From the cell containing the given text, extract its center point as (X, Y) coordinate. 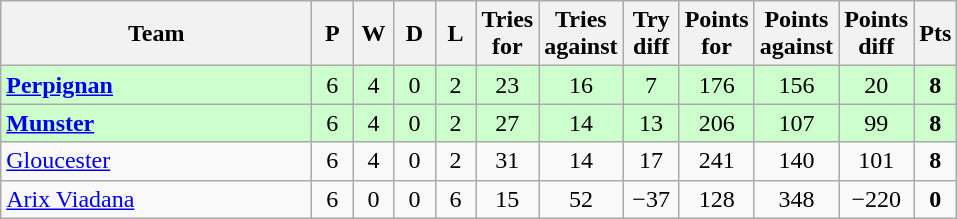
140 (796, 161)
13 (651, 123)
D (414, 34)
27 (508, 123)
241 (716, 161)
−220 (876, 199)
52 (581, 199)
Points for (716, 34)
20 (876, 85)
156 (796, 85)
Points diff (876, 34)
Tries against (581, 34)
99 (876, 123)
31 (508, 161)
206 (716, 123)
Tries for (508, 34)
Team (156, 34)
Try diff (651, 34)
Munster (156, 123)
128 (716, 199)
W (374, 34)
P (332, 34)
Gloucester (156, 161)
Arix Viadana (156, 199)
348 (796, 199)
16 (581, 85)
Pts (936, 34)
Points against (796, 34)
−37 (651, 199)
15 (508, 199)
107 (796, 123)
101 (876, 161)
176 (716, 85)
23 (508, 85)
Perpignan (156, 85)
L (456, 34)
17 (651, 161)
7 (651, 85)
